Extract the (X, Y) coordinate from the center of the cell holding the provided text.  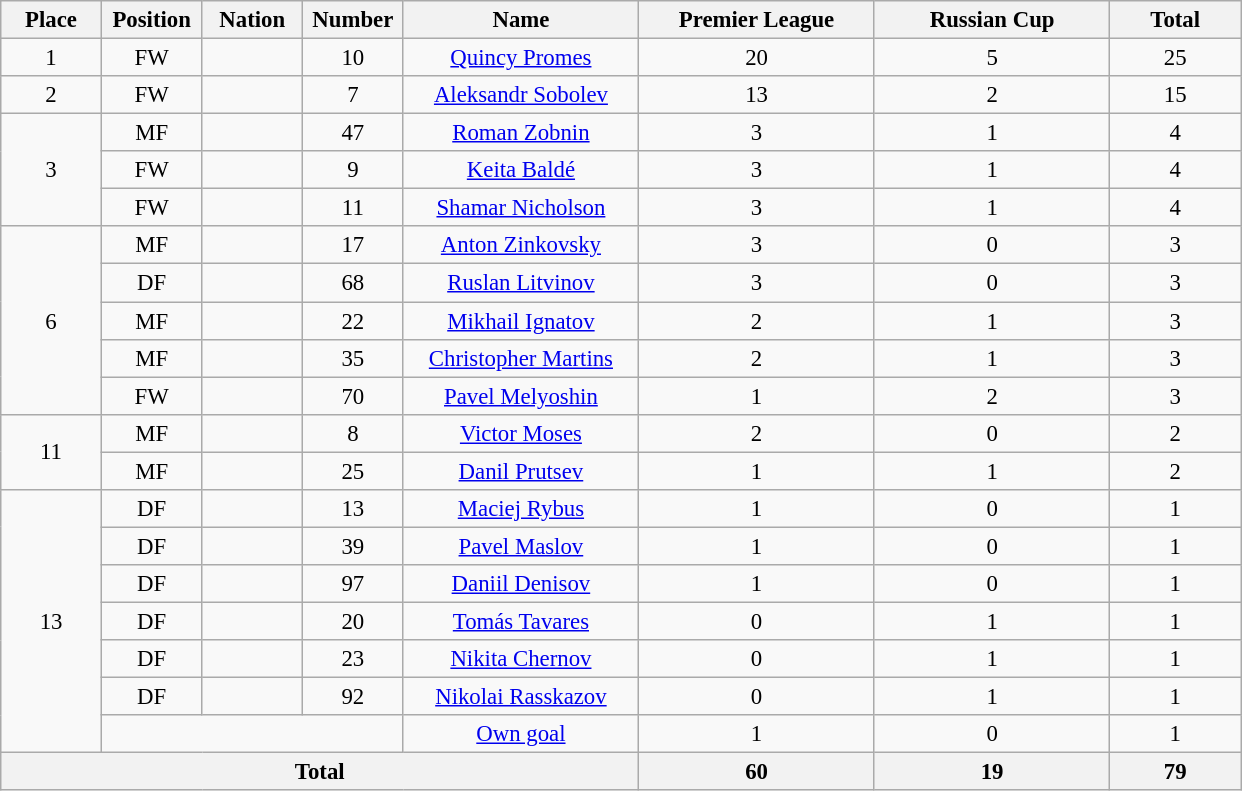
5 (992, 58)
70 (354, 396)
39 (354, 546)
Victor Moses (521, 433)
17 (354, 245)
Maciej Rybus (521, 509)
Nikita Chernov (521, 659)
68 (354, 283)
97 (354, 584)
Premier League (757, 20)
Mikhail Ignatov (521, 321)
9 (354, 170)
Position (152, 20)
19 (992, 772)
47 (354, 133)
Daniil Denisov (521, 584)
79 (1176, 772)
Quincy Promes (521, 58)
Keita Baldé (521, 170)
23 (354, 659)
Russian Cup (992, 20)
Own goal (521, 734)
35 (354, 358)
Place (52, 20)
15 (1176, 95)
Pavel Maslov (521, 546)
Ruslan Litvinov (521, 283)
8 (354, 433)
Nation (252, 20)
Roman Zobnin (521, 133)
92 (354, 697)
Christopher Martins (521, 358)
Aleksandr Sobolev (521, 95)
22 (354, 321)
10 (354, 58)
Name (521, 20)
6 (52, 320)
Danil Prutsev (521, 471)
60 (757, 772)
Shamar Nicholson (521, 208)
Tomás Tavares (521, 621)
Anton Zinkovsky (521, 245)
Number (354, 20)
7 (354, 95)
Pavel Melyoshin (521, 396)
Nikolai Rasskazov (521, 697)
